Provide the [x, y] coordinate of the cell's center where the given text is located.  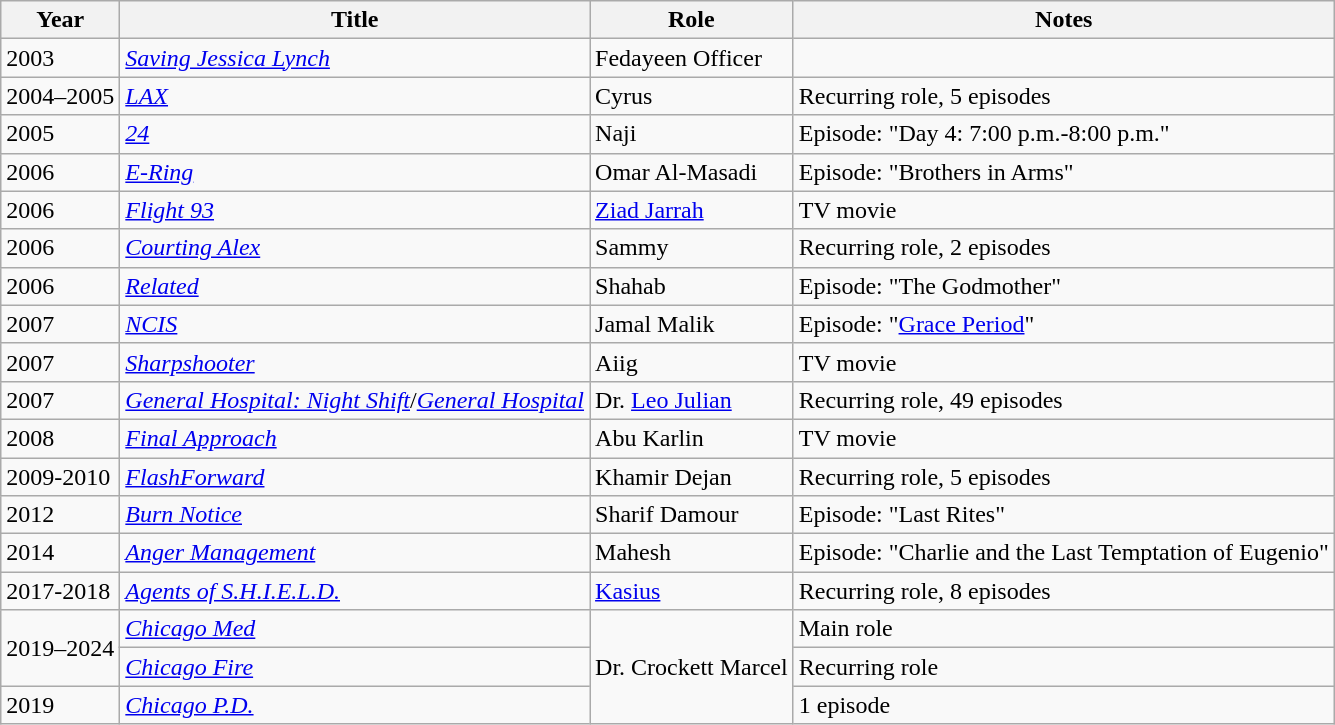
Sharif Damour [692, 515]
Episode: "Charlie and the Last Temptation of Eugenio" [1064, 553]
2019 [60, 705]
Episode: "Grace Period" [1064, 324]
E-Ring [355, 172]
NCIS [355, 324]
Fedayeen Officer [692, 58]
2009-2010 [60, 477]
Recurring role, 8 episodes [1064, 591]
2003 [60, 58]
Role [692, 20]
Burn Notice [355, 515]
Shahab [692, 286]
Main role [1064, 629]
Episode: "Day 4: 7:00 p.m.-8:00 p.m." [1064, 134]
Anger Management [355, 553]
FlashForward [355, 477]
2012 [60, 515]
Episode: "The Godmother" [1064, 286]
Episode: "Last Rites" [1064, 515]
2004–2005 [60, 96]
Courting Alex [355, 248]
Omar Al-Masadi [692, 172]
Recurring role, 2 episodes [1064, 248]
Agents of S.H.I.E.L.D. [355, 591]
2017-2018 [60, 591]
LAX [355, 96]
Recurring role, 49 episodes [1064, 400]
Final Approach [355, 438]
2005 [60, 134]
Chicago P.D. [355, 705]
Khamir Dejan [692, 477]
Abu Karlin [692, 438]
Dr. Leo Julian [692, 400]
Sharpshooter [355, 362]
Jamal Malik [692, 324]
24 [355, 134]
Aiig [692, 362]
1 episode [1064, 705]
2008 [60, 438]
Episode: "Brothers in Arms" [1064, 172]
Notes [1064, 20]
2014 [60, 553]
Mahesh [692, 553]
Sammy [692, 248]
Related [355, 286]
Cyrus [692, 96]
Naji [692, 134]
Year [60, 20]
Chicago Fire [355, 667]
Saving Jessica Lynch [355, 58]
Recurring role [1064, 667]
Kasius [692, 591]
Ziad Jarrah [692, 210]
Title [355, 20]
2019–2024 [60, 648]
Dr. Crockett Marcel [692, 667]
Chicago Med [355, 629]
General Hospital: Night Shift/General Hospital [355, 400]
Flight 93 [355, 210]
